Find where the given text appears and provide that cell's center as (X, Y) coordinate. 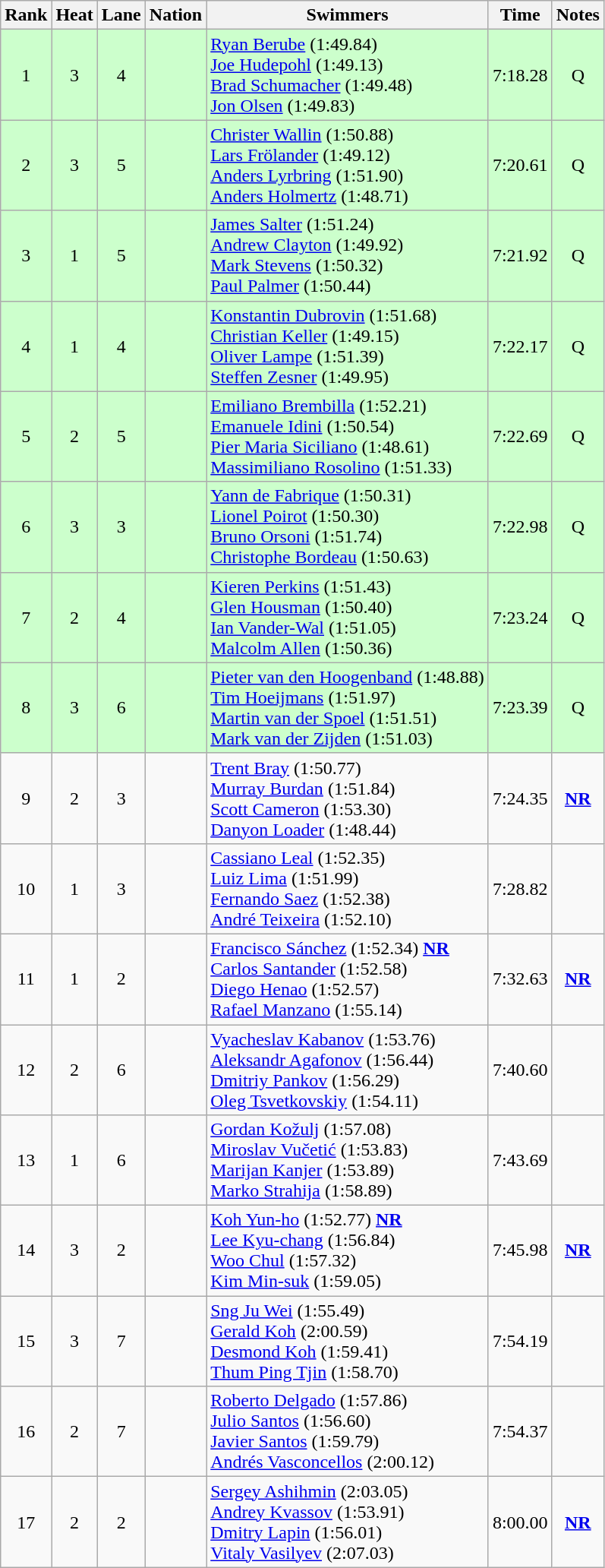
Koh Yun-ho (1:52.77) NRLee Kyu-chang (1:56.84)Woo Chul (1:57.32)Kim Min-suk (1:59.05) (348, 1250)
16 (26, 1431)
7:18.28 (520, 74)
17 (26, 1522)
8 (26, 708)
Lane (121, 15)
Gordan Kožulj (1:57.08)Miroslav Vučetić (1:53.83)Marijan Kanjer (1:53.89)Marko Strahija (1:58.89) (348, 1161)
8:00.00 (520, 1522)
Heat (74, 15)
Konstantin Dubrovin (1:51.68)Christian Keller (1:49.15)Oliver Lampe (1:51.39)Steffen Zesner (1:49.95) (348, 346)
Sng Ju Wei (1:55.49)Gerald Koh (2:00.59)Desmond Koh (1:59.41)Thum Ping Tjin (1:58.70) (348, 1342)
Christer Wallin (1:50.88)Lars Frölander (1:49.12)Anders Lyrbring (1:51.90)Anders Holmertz (1:48.71) (348, 166)
7:32.63 (520, 978)
Notes (578, 15)
Francisco Sánchez (1:52.34) NRCarlos Santander (1:52.58)Diego Henao (1:52.57)Rafael Manzano (1:55.14) (348, 978)
7:43.69 (520, 1161)
12 (26, 1070)
Emiliano Brembilla (1:52.21)Emanuele Idini (1:50.54)Pier Maria Siciliano (1:48.61)Massimiliano Rosolino (1:51.33) (348, 436)
7:23.24 (520, 617)
14 (26, 1250)
Vyacheslav Kabanov (1:53.76)Aleksandr Agafonov (1:56.44)Dmitriy Pankov (1:56.29)Oleg Tsvetkovskiy (1:54.11) (348, 1070)
Roberto Delgado (1:57.86)Julio Santos (1:56.60)Javier Santos (1:59.79)Andrés Vasconcellos (2:00.12) (348, 1431)
9 (26, 798)
Rank (26, 15)
7:23.39 (520, 708)
7:20.61 (520, 166)
7:45.98 (520, 1250)
7:54.19 (520, 1342)
Cassiano Leal (1:52.35)Luiz Lima (1:51.99)Fernando Saez (1:52.38)André Teixeira (1:52.10) (348, 889)
10 (26, 889)
Nation (175, 15)
Kieren Perkins (1:51.43)Glen Housman (1:50.40)Ian Vander-Wal (1:51.05)Malcolm Allen (1:50.36) (348, 617)
7:22.98 (520, 527)
Trent Bray (1:50.77)Murray Burdan (1:51.84)Scott Cameron (1:53.30)Danyon Loader (1:48.44) (348, 798)
7:40.60 (520, 1070)
7:22.69 (520, 436)
15 (26, 1342)
Time (520, 15)
7:21.92 (520, 255)
Swimmers (348, 15)
Sergey Ashihmin (2:03.05)Andrey Kvassov (1:53.91)Dmitry Lapin (1:56.01)Vitaly Vasilyev (2:07.03) (348, 1522)
Yann de Fabrique (1:50.31)Lionel Poirot (1:50.30)Bruno Orsoni (1:51.74)Christophe Bordeau (1:50.63) (348, 527)
James Salter (1:51.24)Andrew Clayton (1:49.92)Mark Stevens (1:50.32)Paul Palmer (1:50.44) (348, 255)
Ryan Berube (1:49.84)Joe Hudepohl (1:49.13)Brad Schumacher (1:49.48)Jon Olsen (1:49.83) (348, 74)
11 (26, 978)
13 (26, 1161)
7:22.17 (520, 346)
7:28.82 (520, 889)
7:54.37 (520, 1431)
7:24.35 (520, 798)
Pieter van den Hoogenband (1:48.88)Tim Hoeijmans (1:51.97)Martin van der Spoel (1:51.51)Mark van der Zijden (1:51.03) (348, 708)
